Locate the cell with the specified text and output its [X, Y] center coordinate. 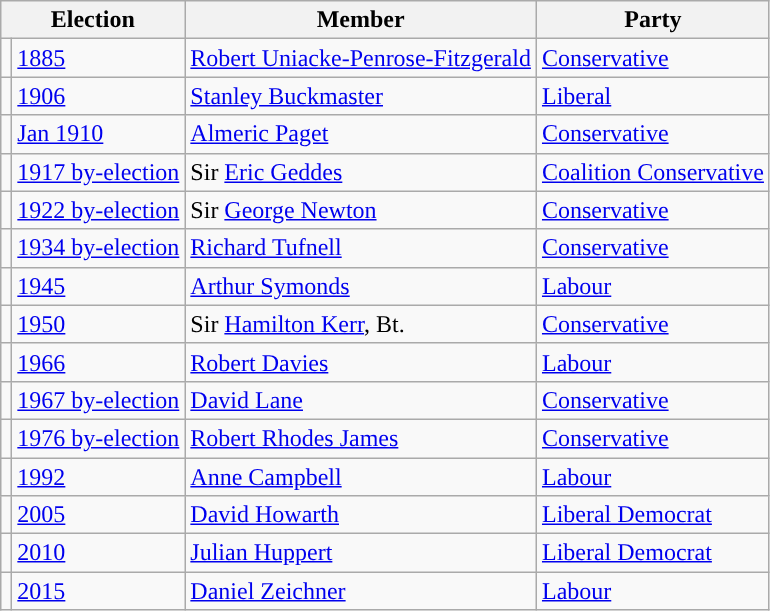
1906 [98, 96]
Anne Campbell [361, 477]
Coalition Conservative [652, 172]
1885 [98, 58]
Liberal [652, 96]
1992 [98, 477]
Almeric Paget [361, 134]
1945 [98, 286]
2010 [98, 553]
Daniel Zeichner [361, 591]
1917 by-election [98, 172]
Jan 1910 [98, 134]
1922 by-election [98, 210]
Party [652, 20]
Sir Eric Geddes [361, 172]
2015 [98, 591]
David Howarth [361, 515]
Robert Rhodes James [361, 438]
David Lane [361, 400]
Sir Hamilton Kerr, Bt. [361, 324]
Richard Tufnell [361, 248]
Robert Uniacke-Penrose-Fitzgerald [361, 58]
Member [361, 20]
Stanley Buckmaster [361, 96]
Robert Davies [361, 362]
1976 by-election [98, 438]
1950 [98, 324]
Arthur Symonds [361, 286]
2005 [98, 515]
1966 [98, 362]
Julian Huppert [361, 553]
1967 by-election [98, 400]
Sir George Newton [361, 210]
1934 by-election [98, 248]
Election [93, 20]
